Search for the cell housing the specified text and yield its [X, Y] center coordinate. 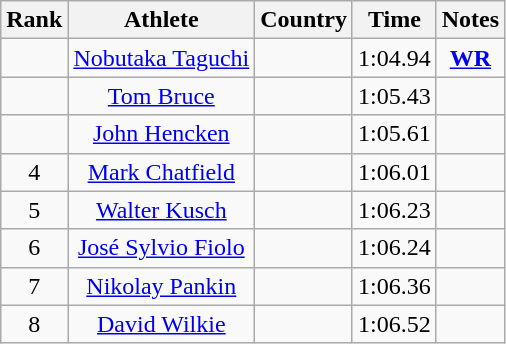
8 [34, 324]
1:04.94 [394, 58]
1:05.43 [394, 96]
Rank [34, 20]
1:06.23 [394, 210]
7 [34, 286]
Notes [470, 20]
Time [394, 20]
1:06.36 [394, 286]
Mark Chatfield [162, 172]
4 [34, 172]
Country [304, 20]
1:06.01 [394, 172]
1:05.61 [394, 134]
1:06.24 [394, 248]
Nobutaka Taguchi [162, 58]
Athlete [162, 20]
Walter Kusch [162, 210]
Tom Bruce [162, 96]
1:06.52 [394, 324]
John Hencken [162, 134]
José Sylvio Fiolo [162, 248]
David Wilkie [162, 324]
Nikolay Pankin [162, 286]
WR [470, 58]
6 [34, 248]
5 [34, 210]
